Output the [X, Y] coordinate of the center of the cell containing the given text.  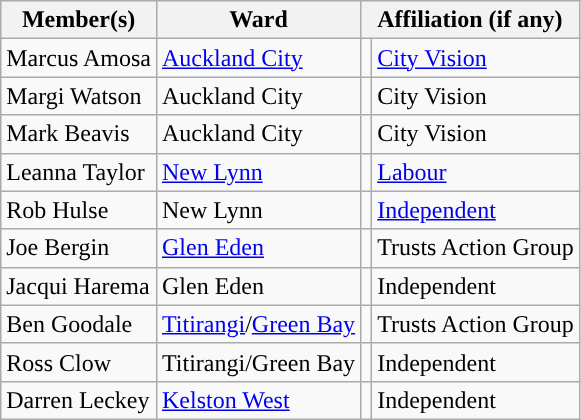
Rob Hulse [79, 210]
Labour [476, 172]
Kelston West [258, 400]
Margi Watson [79, 96]
Mark Beavis [79, 134]
Marcus Amosa [79, 58]
Member(s) [79, 20]
Affiliation (if any) [470, 20]
Jacqui Harema [79, 286]
Ward [258, 20]
Ross Clow [79, 362]
Joe Bergin [79, 248]
Leanna Taylor [79, 172]
Darren Leckey [79, 400]
Ben Goodale [79, 324]
